Find where the given text appears and provide that cell's center as (x, y) coordinate. 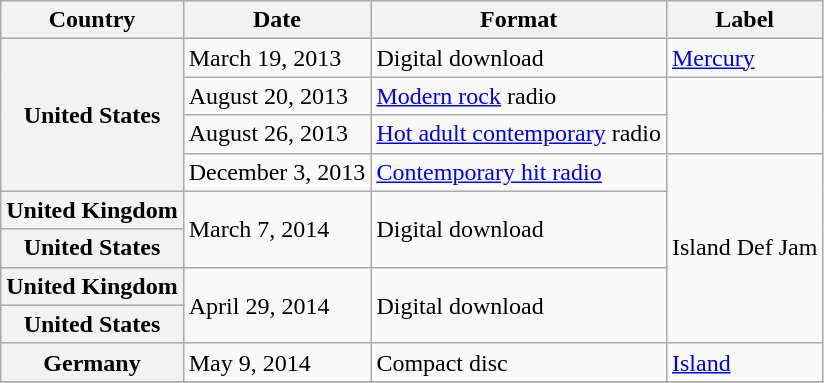
May 9, 2014 (277, 362)
Island Def Jam (744, 248)
December 3, 2013 (277, 172)
March 19, 2013 (277, 58)
April 29, 2014 (277, 305)
August 20, 2013 (277, 96)
Modern rock radio (519, 96)
Germany (92, 362)
March 7, 2014 (277, 229)
Country (92, 20)
Mercury (744, 58)
Date (277, 20)
Compact disc (519, 362)
Format (519, 20)
Hot adult contemporary radio (519, 134)
Island (744, 362)
August 26, 2013 (277, 134)
Label (744, 20)
Contemporary hit radio (519, 172)
